Return (X, Y) of the center of cell containing provided text 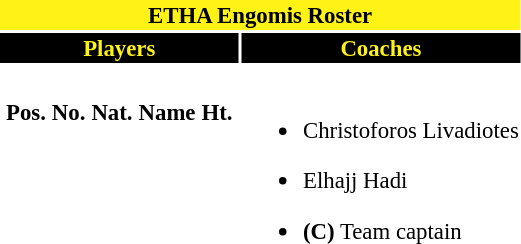
Pos. (26, 113)
Players (119, 48)
ETHA Engomis Roster (260, 15)
Ht. (217, 113)
Name (167, 113)
Nat. (112, 113)
Νο. (68, 113)
Coaches (382, 48)
